Locate the cell with the specified text and output its (x, y) center coordinate. 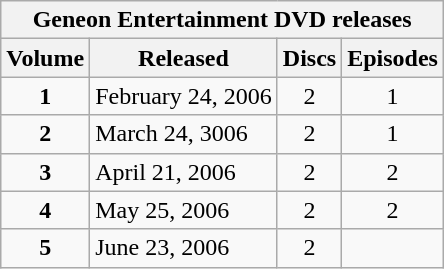
June 23, 2006 (184, 248)
5 (46, 248)
March 24, 3006 (184, 134)
Episodes (393, 58)
February 24, 2006 (184, 96)
Geneon Entertainment DVD releases (222, 20)
Discs (309, 58)
3 (46, 172)
Volume (46, 58)
4 (46, 210)
May 25, 2006 (184, 210)
Released (184, 58)
April 21, 2006 (184, 172)
